Find where the given text appears and provide that cell's center as (x, y) coordinate. 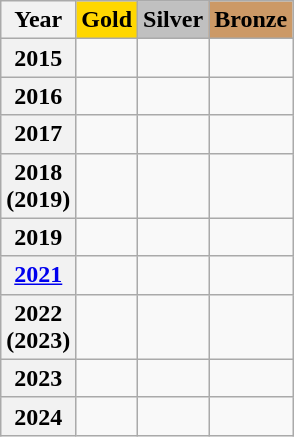
2023 (38, 378)
2022(2023) (38, 326)
2016 (38, 96)
Gold (107, 20)
2017 (38, 134)
Silver (174, 20)
2018(2019) (38, 186)
Year (38, 20)
2015 (38, 58)
2021 (38, 275)
Bronze (251, 20)
2019 (38, 237)
2024 (38, 416)
